Return [X, Y] of the center of cell containing provided text 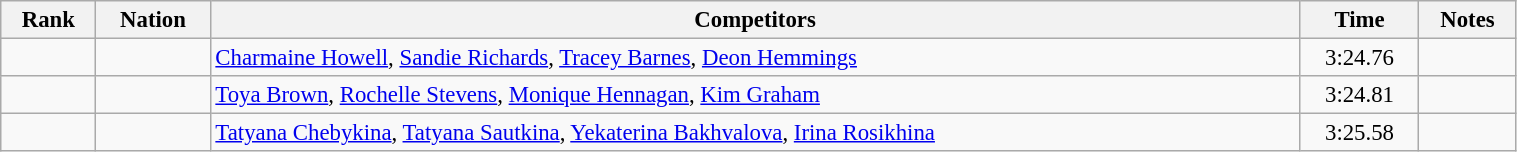
3:24.76 [1360, 58]
Toya Brown, Rochelle Stevens, Monique Hennagan, Kim Graham [755, 95]
Competitors [755, 20]
Charmaine Howell, Sandie Richards, Tracey Barnes, Deon Hemmings [755, 58]
Notes [1468, 20]
Rank [48, 20]
Tatyana Chebykina, Tatyana Sautkina, Yekaterina Bakhvalova, Irina Rosikhina [755, 133]
3:25.58 [1360, 133]
3:24.81 [1360, 95]
Nation [153, 20]
Time [1360, 20]
